Determine the (X, Y) coordinate at the center of the cell enclosing the given text.  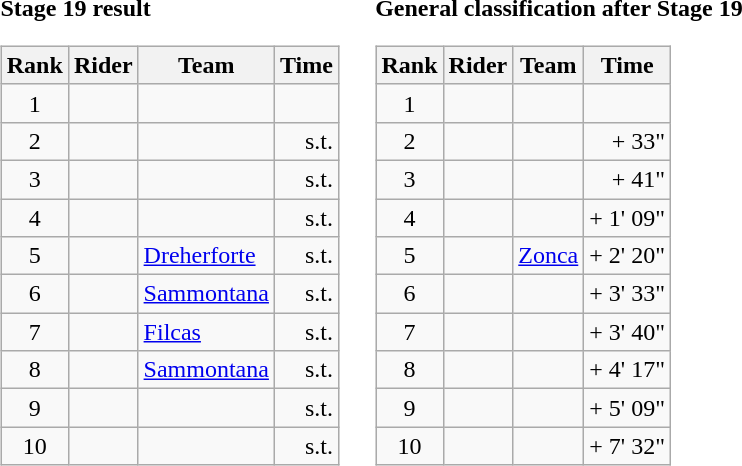
+ 4' 17" (628, 370)
+ 3' 33" (628, 294)
+ 1' 09" (628, 217)
Dreherforte (206, 256)
Zonca (548, 256)
+ 5' 09" (628, 408)
+ 33" (628, 141)
Filcas (206, 332)
+ 41" (628, 179)
+ 7' 32" (628, 446)
+ 2' 20" (628, 256)
+ 3' 40" (628, 332)
